Scan for the cell matching the given text and deliver its (x, y) coordinate at center. 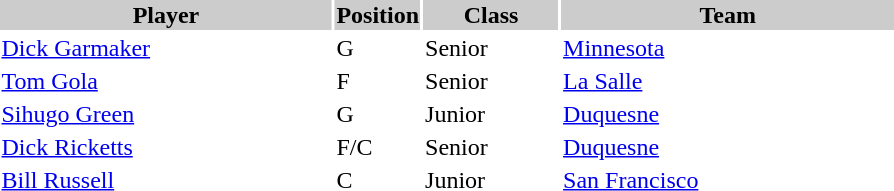
Dick Garmaker (166, 48)
Minnesota (728, 48)
Dick Ricketts (166, 147)
Team (728, 15)
Tom Gola (166, 81)
Position (378, 15)
F (378, 81)
F/C (378, 147)
Sihugo Green (166, 114)
Junior (492, 114)
Class (492, 15)
La Salle (728, 81)
Player (166, 15)
